For the text-containing cell, return its midpoint in [x, y] coordinate format. 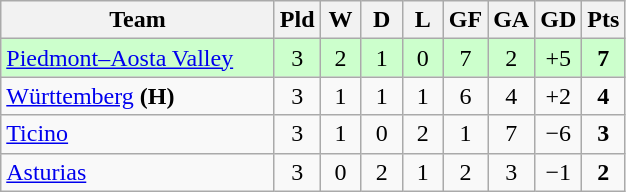
−6 [558, 134]
Ticino [138, 134]
Württemberg (H) [138, 96]
Piedmont–Aosta Valley [138, 58]
6 [465, 96]
D [382, 20]
Asturias [138, 172]
Pts [604, 20]
+2 [558, 96]
GA [512, 20]
Pld [297, 20]
+5 [558, 58]
GD [558, 20]
−1 [558, 172]
Team [138, 20]
L [422, 20]
W [340, 20]
GF [465, 20]
